Extract the [x, y] coordinate from the center of the cell holding the provided text.  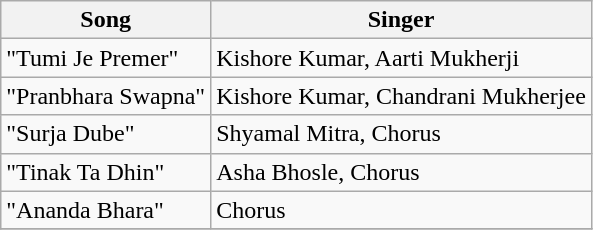
Kishore Kumar, Aarti Mukherji [402, 58]
"Ananda Bhara" [106, 210]
"Tumi Je Premer" [106, 58]
Chorus [402, 210]
Shyamal Mitra, Chorus [402, 134]
"Surja Dube" [106, 134]
Singer [402, 20]
"Pranbhara Swapna" [106, 96]
Song [106, 20]
Kishore Kumar, Chandrani Mukherjee [402, 96]
"Tinak Ta Dhin" [106, 172]
Asha Bhosle, Chorus [402, 172]
